Determine the [X, Y] coordinate at the center of the cell enclosing the given text.  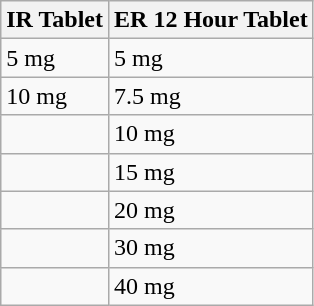
20 mg [212, 210]
15 mg [212, 172]
40 mg [212, 286]
ER 12 Hour Tablet [212, 20]
30 mg [212, 248]
7.5 mg [212, 96]
IR Tablet [55, 20]
